Locate the cell with the specified text and output its (x, y) center coordinate. 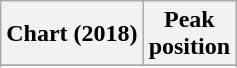
Peak position (189, 34)
Chart (2018) (72, 34)
